Scan for the cell matching the given text and deliver its [x, y] coordinate at center. 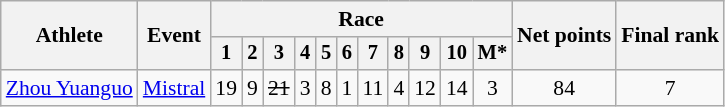
19 [226, 88]
2 [252, 54]
11 [372, 88]
M* [492, 54]
Zhou Yuanguo [70, 88]
10 [457, 54]
Final rank [670, 36]
Mistral [174, 88]
Net points [564, 36]
Event [174, 36]
Athlete [70, 36]
6 [346, 54]
Race [361, 19]
84 [564, 88]
14 [457, 88]
21 [279, 88]
12 [425, 88]
5 [326, 54]
